For the text-containing cell, return its midpoint in (x, y) coordinate format. 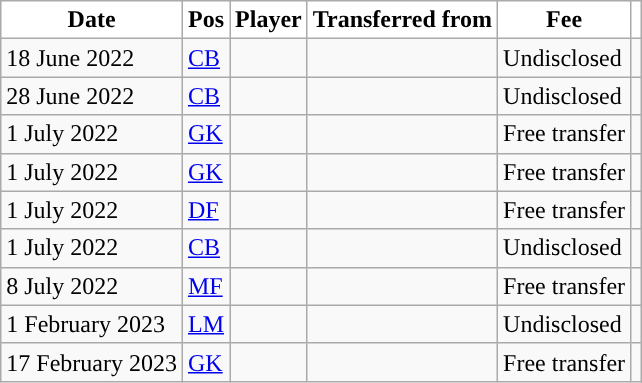
Date (92, 20)
Pos (206, 20)
18 June 2022 (92, 58)
LM (206, 324)
Fee (564, 20)
MF (206, 286)
Transferred from (402, 20)
8 July 2022 (92, 286)
28 June 2022 (92, 96)
DF (206, 210)
1 February 2023 (92, 324)
Player (269, 20)
17 February 2023 (92, 362)
